Determine the (X, Y) coordinate at the center of the cell enclosing the given text.  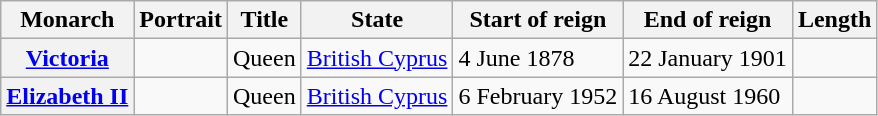
16 August 1960 (708, 96)
Victoria (68, 58)
State (377, 20)
Start of reign (538, 20)
Monarch (68, 20)
Portrait (181, 20)
Length (834, 20)
Elizabeth II (68, 96)
4 June 1878 (538, 58)
22 January 1901 (708, 58)
Title (265, 20)
6 February 1952 (538, 96)
End of reign (708, 20)
